Search for the cell housing the specified text and yield its [X, Y] center coordinate. 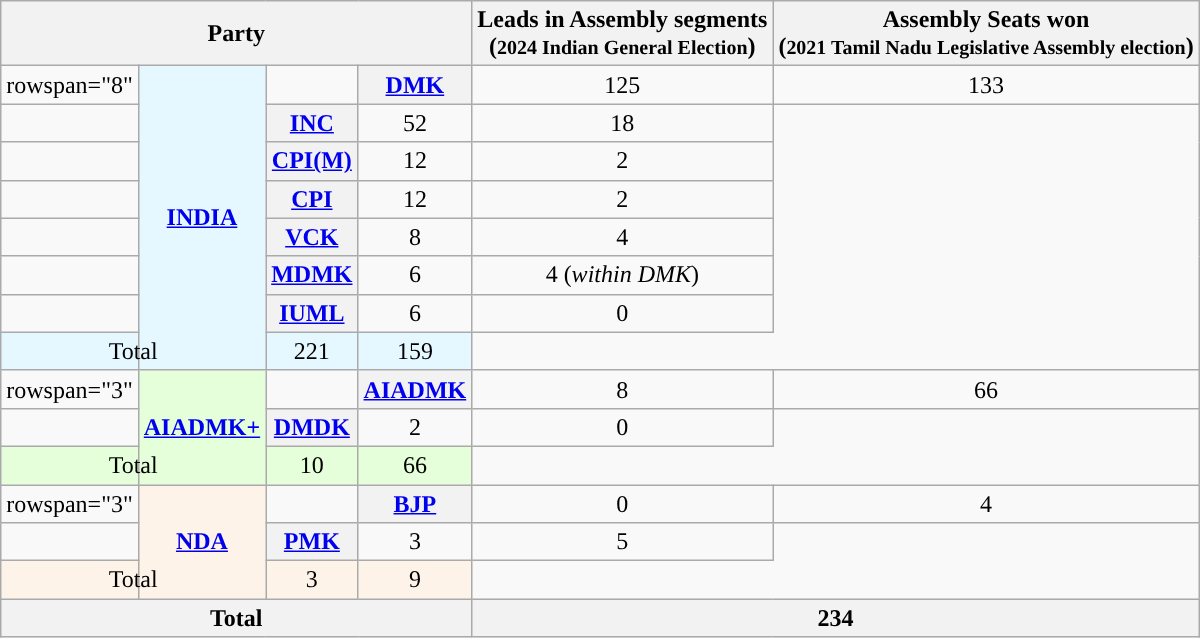
IUML [312, 313]
rowspan="8" [70, 85]
NDA [202, 541]
Leads in Assembly segments(2024 Indian General Election) [622, 34]
234 [836, 618]
10 [312, 465]
AIADMK+ [202, 427]
Assembly Seats won(2021 Tamil Nadu Legislative Assembly election) [986, 34]
125 [622, 85]
CPI [312, 199]
INDIA [202, 218]
159 [415, 351]
18 [622, 123]
MDMK [312, 275]
PMK [312, 542]
221 [312, 351]
DMDK [312, 427]
4 (within DMK) [622, 275]
Party [236, 34]
DMK [415, 85]
9 [415, 580]
AIADMK [415, 389]
BJP [415, 503]
5 [622, 542]
VCK [312, 237]
CPI(M) [312, 161]
INC [312, 123]
52 [415, 123]
133 [986, 85]
